Search for the cell housing the specified text and yield its [X, Y] center coordinate. 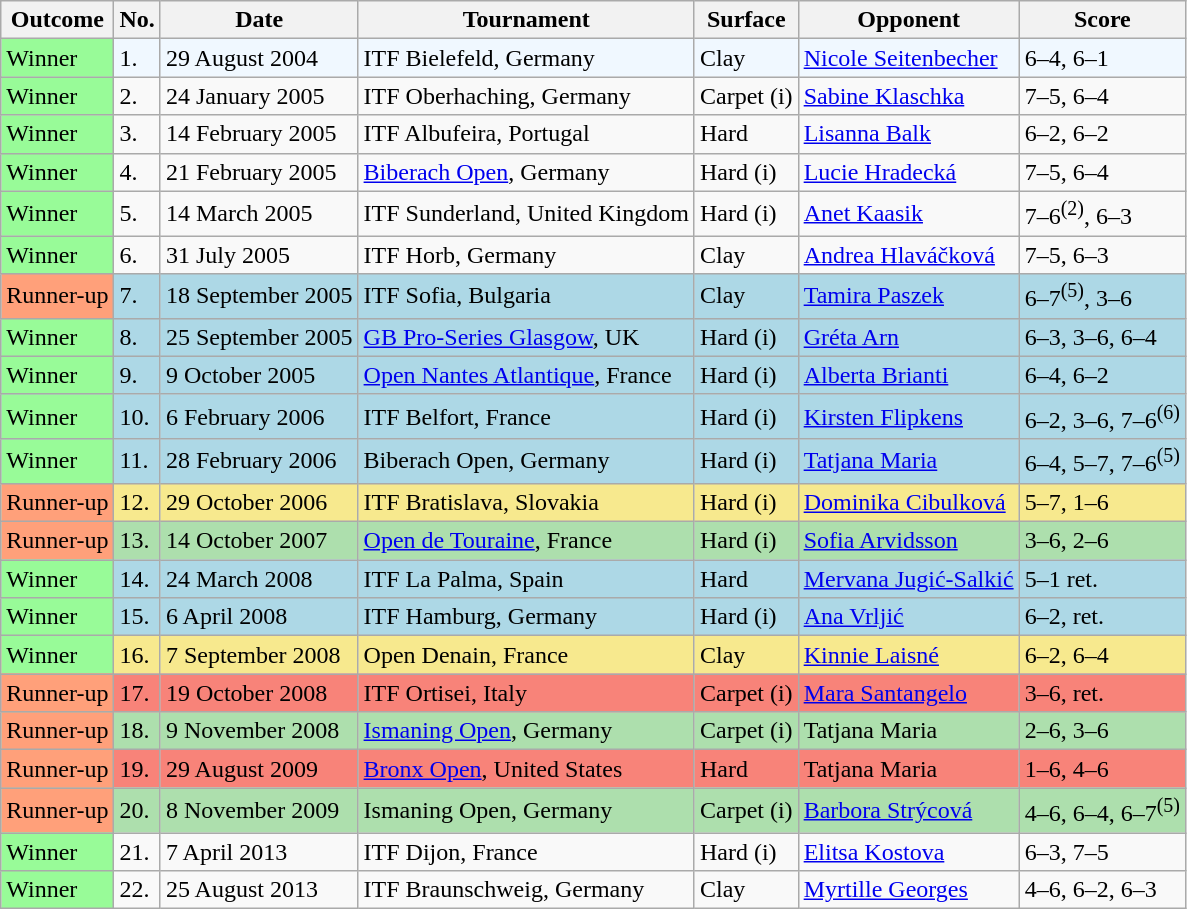
Nicole Seitenbecher [908, 58]
22. [137, 890]
1. [137, 58]
Opponent [908, 20]
7. [137, 296]
10. [137, 416]
Elitsa Kostova [908, 852]
Outcome [58, 20]
ITF Braunschweig, Germany [526, 890]
ITF Bielefeld, Germany [526, 58]
GB Pro-Series Glasgow, UK [526, 337]
21. [137, 852]
2. [137, 96]
13. [137, 541]
ITF Oberhaching, Germany [526, 96]
29 August 2009 [259, 769]
8 November 2009 [259, 810]
6. [137, 255]
16. [137, 655]
6 April 2008 [259, 617]
ITF Dijon, France [526, 852]
6–2, 6–4 [1102, 655]
Tamira Paszek [908, 296]
Sabine Klaschka [908, 96]
7 April 2013 [259, 852]
17. [137, 693]
ITF Sunderland, United Kingdom [526, 214]
3–6, ret. [1102, 693]
6 February 2006 [259, 416]
11. [137, 462]
Open de Touraine, France [526, 541]
4–6, 6–4, 6–7(5) [1102, 810]
6–3, 3–6, 6–4 [1102, 337]
29 August 2004 [259, 58]
18 September 2005 [259, 296]
Gréta Arn [908, 337]
Lisanna Balk [908, 134]
19. [137, 769]
5–7, 1–6 [1102, 502]
19 October 2008 [259, 693]
Ana Vrljić [908, 617]
24 January 2005 [259, 96]
Mara Santangelo [908, 693]
6–2, 6–2 [1102, 134]
20. [137, 810]
15. [137, 617]
9 November 2008 [259, 731]
ITF Bratislava, Slovakia [526, 502]
5–1 ret. [1102, 579]
No. [137, 20]
Score [1102, 20]
4. [137, 172]
29 October 2006 [259, 502]
Open Denain, France [526, 655]
Andrea Hlaváčková [908, 255]
Lucie Hradecká [908, 172]
Alberta Brianti [908, 375]
ITF Sofia, Bulgaria [526, 296]
18. [137, 731]
Surface [746, 20]
6–2, 3–6, 7–6(6) [1102, 416]
6–2, ret. [1102, 617]
24 March 2008 [259, 579]
Kinnie Laisné [908, 655]
9 October 2005 [259, 375]
Kirsten Flipkens [908, 416]
6–4, 5–7, 7–6(5) [1102, 462]
14 February 2005 [259, 134]
28 February 2006 [259, 462]
9. [137, 375]
ITF Belfort, France [526, 416]
5. [137, 214]
7–5, 6–3 [1102, 255]
Myrtille Georges [908, 890]
3. [137, 134]
25 August 2013 [259, 890]
1–6, 4–6 [1102, 769]
6–3, 7–5 [1102, 852]
Dominika Cibulková [908, 502]
ITF Ortisei, Italy [526, 693]
31 July 2005 [259, 255]
Date [259, 20]
25 September 2005 [259, 337]
ITF Hamburg, Germany [526, 617]
Open Nantes Atlantique, France [526, 375]
Mervana Jugić-Salkić [908, 579]
6–4, 6–1 [1102, 58]
Bronx Open, United States [526, 769]
8. [137, 337]
14 October 2007 [259, 541]
Tournament [526, 20]
7 September 2008 [259, 655]
6–4, 6–2 [1102, 375]
Sofia Arvidsson [908, 541]
14 March 2005 [259, 214]
14. [137, 579]
7–6(2), 6–3 [1102, 214]
Barbora Strýcová [908, 810]
ITF La Palma, Spain [526, 579]
3–6, 2–6 [1102, 541]
Anet Kaasik [908, 214]
4–6, 6–2, 6–3 [1102, 890]
21 February 2005 [259, 172]
ITF Horb, Germany [526, 255]
6–7(5), 3–6 [1102, 296]
ITF Albufeira, Portugal [526, 134]
12. [137, 502]
2–6, 3–6 [1102, 731]
